Find where the given text appears and provide that cell's center as (x, y) coordinate. 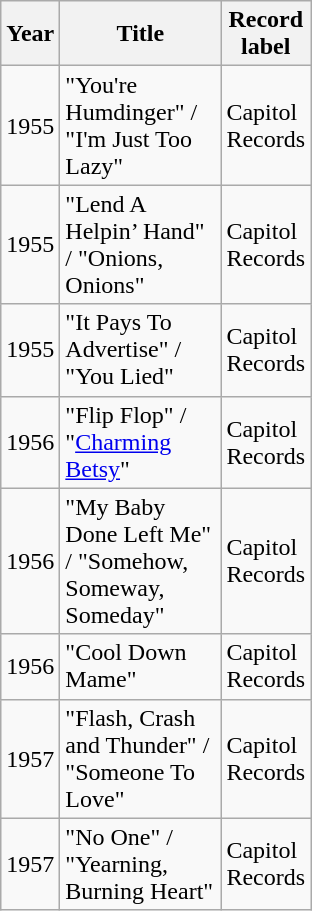
"Cool Down Mame" (140, 666)
"Lend A Helpin’ Hand" / "Onions, Onions" (140, 244)
"You're Humdinger" / "I'm Just Too Lazy" (140, 126)
"Flip Flop" / "Charming Betsy" (140, 442)
"No One" / "Yearning, Burning Heart" (140, 864)
Record label (266, 34)
"It Pays To Advertise" / "You Lied" (140, 350)
"My Baby Done Left Me" / "Somehow, Someway, Someday" (140, 561)
Title (140, 34)
"Flash, Crash and Thunder" / "Someone To Love" (140, 758)
Year (30, 34)
